Provide the (X, Y) coordinate of the cell's center where the given text is located.  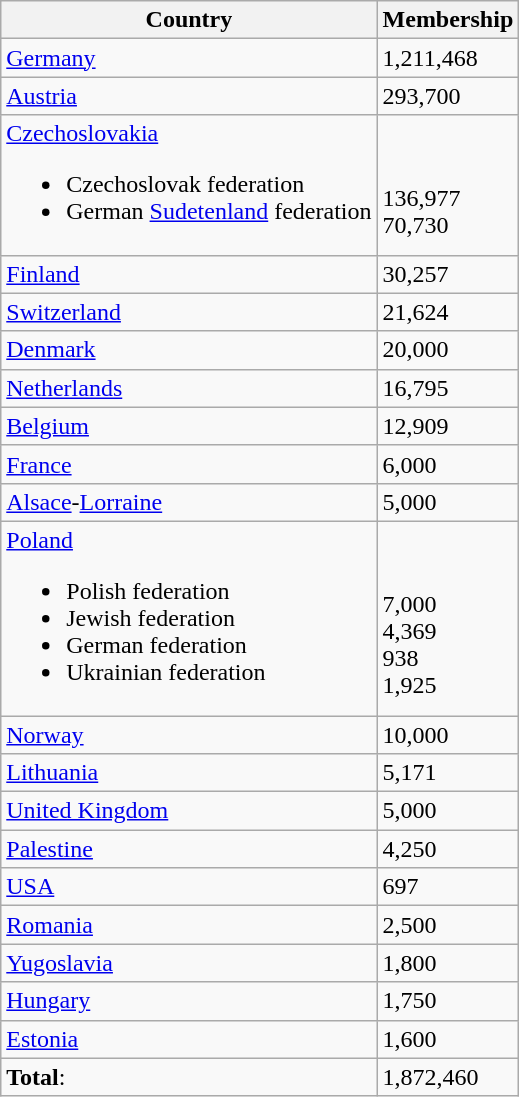
2,500 (448, 925)
Estonia (189, 1039)
Romania (189, 925)
7,000 4,369 938 1,925 (448, 618)
1,211,468 (448, 58)
1,872,460 (448, 1077)
Palestine (189, 849)
Denmark (189, 350)
6,000 (448, 464)
1,800 (448, 963)
697 (448, 887)
Total: (189, 1077)
16,795 (448, 388)
Finland (189, 274)
30,257 (448, 274)
Lithuania (189, 773)
Hungary (189, 1001)
10,000 (448, 735)
Membership (448, 20)
136,977 70,730 (448, 185)
293,700 (448, 96)
United Kingdom (189, 811)
12,909 (448, 426)
PolandPolish federationJewish federationGerman federationUkrainian federation (189, 618)
20,000 (448, 350)
Belgium (189, 426)
Netherlands (189, 388)
5,171 (448, 773)
Yugoslavia (189, 963)
CzechoslovakiaCzechoslovak federationGerman Sudetenland federation (189, 185)
Country (189, 20)
21,624 (448, 312)
France (189, 464)
Alsace-Lorraine (189, 502)
USA (189, 887)
4,250 (448, 849)
1,600 (448, 1039)
Austria (189, 96)
1,750 (448, 1001)
Germany (189, 58)
Norway (189, 735)
Switzerland (189, 312)
